Extract the (x, y) coordinate from the center of the cell holding the provided text.  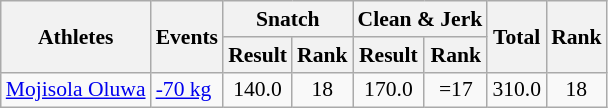
Athletes (76, 36)
170.0 (389, 90)
Clean & Jerk (420, 19)
=17 (456, 90)
Mojisola Oluwa (76, 90)
Events (187, 36)
-70 kg (187, 90)
Snatch (288, 19)
140.0 (258, 90)
310.0 (516, 90)
Total (516, 36)
